Detect which cell encompasses the target text, then output its [x, y] center coordinate. 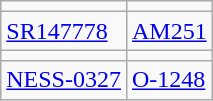
NESS-0327 [64, 80]
O-1248 [169, 80]
AM251 [169, 31]
SR147778 [64, 31]
